Output the [X, Y] coordinate of the center of the cell containing the given text.  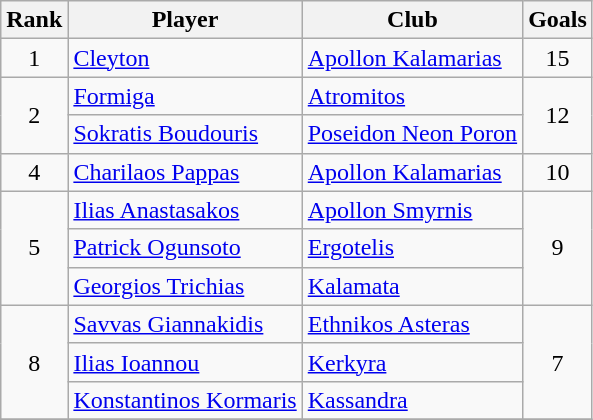
12 [558, 115]
Atromitos [412, 96]
Charilaos Pappas [185, 172]
Ethnikos Asteras [412, 324]
Georgios Trichias [185, 286]
4 [34, 172]
Player [185, 20]
Kalamata [412, 286]
Patrick Ogunsoto [185, 248]
Savvas Giannakidis [185, 324]
15 [558, 58]
Sokratis Boudouris [185, 134]
Cleyton [185, 58]
Konstantinos Kormaris [185, 400]
Kerkyra [412, 362]
Club [412, 20]
Formiga [185, 96]
10 [558, 172]
1 [34, 58]
9 [558, 248]
Ilias Anastasakos [185, 210]
Ilias Ioannou [185, 362]
Rank [34, 20]
Kassandra [412, 400]
Apollon Smyrnis [412, 210]
2 [34, 115]
Ergotelis [412, 248]
7 [558, 362]
8 [34, 362]
5 [34, 248]
Goals [558, 20]
Poseidon Neon Poron [412, 134]
